Return (x, y) of the center of cell containing provided text 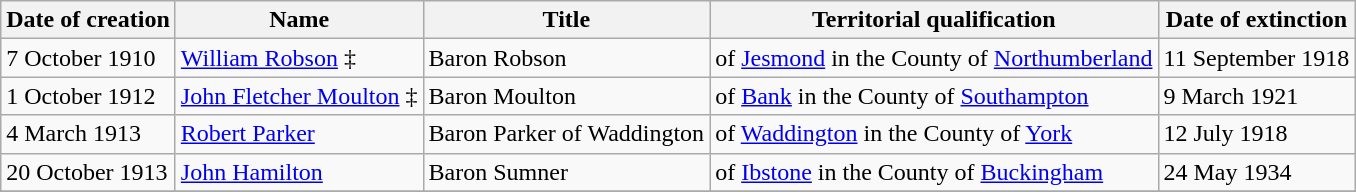
Title (566, 20)
12 July 1918 (1256, 134)
Baron Sumner (566, 172)
Baron Parker of Waddington (566, 134)
7 October 1910 (88, 58)
Baron Moulton (566, 96)
Name (299, 20)
11 September 1918 (1256, 58)
20 October 1913 (88, 172)
William Robson ‡ (299, 58)
Territorial qualification (934, 20)
of Waddington in the County of York (934, 134)
of Bank in the County of Southampton (934, 96)
24 May 1934 (1256, 172)
4 March 1913 (88, 134)
John Hamilton (299, 172)
9 March 1921 (1256, 96)
Robert Parker (299, 134)
of Jesmond in the County of Northumberland (934, 58)
Date of creation (88, 20)
of Ibstone in the County of Buckingham (934, 172)
Date of extinction (1256, 20)
Baron Robson (566, 58)
1 October 1912 (88, 96)
John Fletcher Moulton ‡ (299, 96)
